Extract the (X, Y) coordinate from the center of the cell holding the provided text.  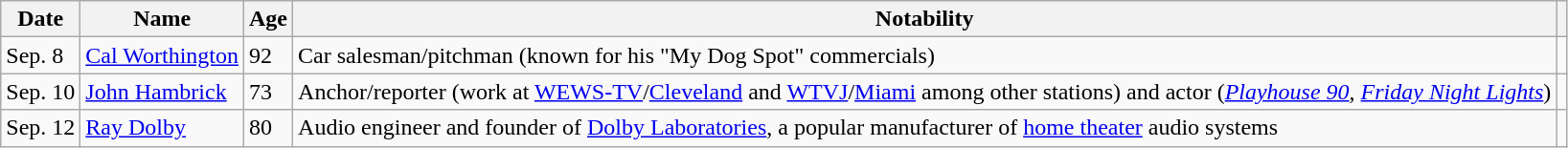
Cal Worthington (163, 55)
73 (268, 92)
Name (163, 19)
Notability (925, 19)
Date (40, 19)
John Hambrick (163, 92)
80 (268, 128)
Sep. 8 (40, 55)
Sep. 10 (40, 92)
Sep. 12 (40, 128)
Audio engineer and founder of Dolby Laboratories, a popular manufacturer of home theater audio systems (925, 128)
92 (268, 55)
Age (268, 19)
Car salesman/pitchman (known for his "My Dog Spot" commercials) (925, 55)
Ray Dolby (163, 128)
Anchor/reporter (work at WEWS-TV/Cleveland and WTVJ/Miami among other stations) and actor (Playhouse 90, Friday Night Lights) (925, 92)
